Detect which cell encompasses the target text, then output its [X, Y] center coordinate. 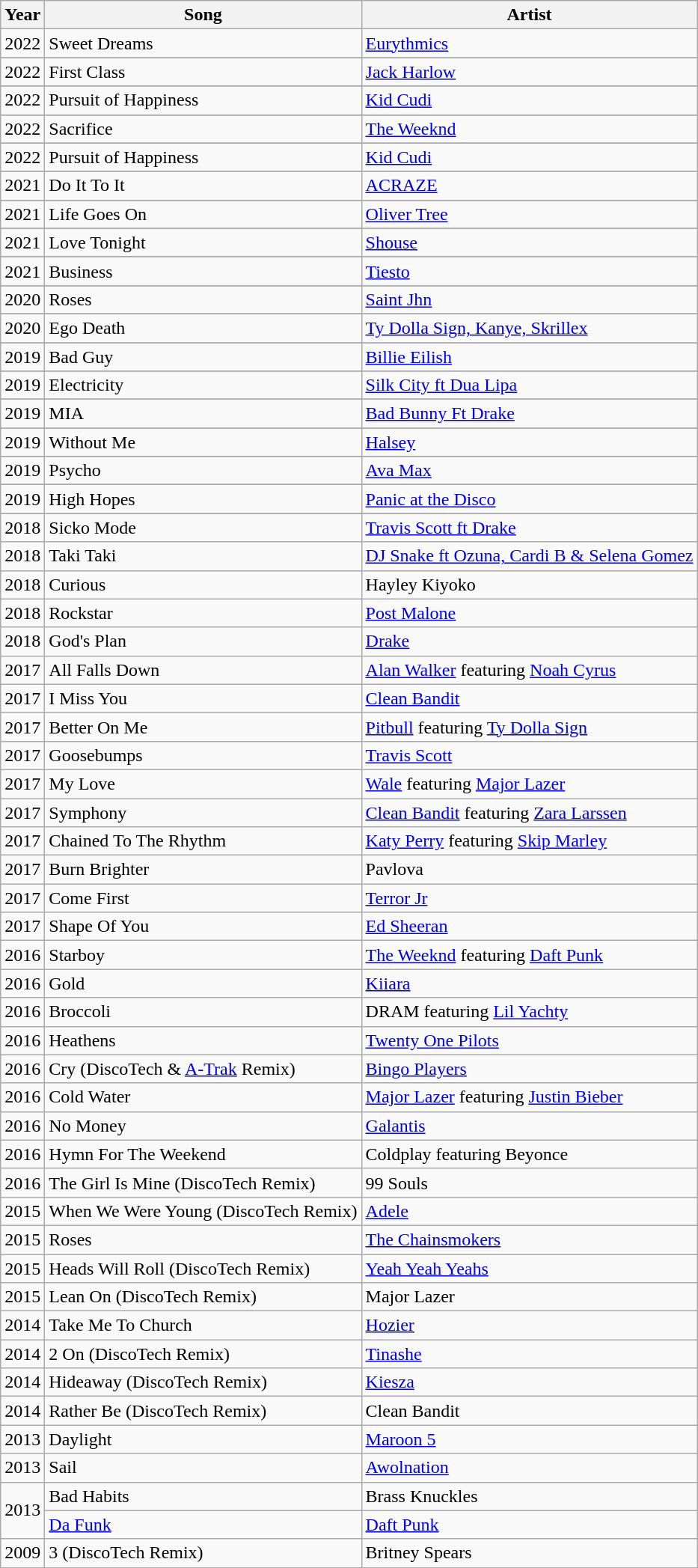
Travis Scott [530, 755]
99 Souls [530, 1183]
Eurythmics [530, 43]
Panic at the Disco [530, 499]
Chained To The Rhythm [203, 841]
Song [203, 15]
Halsey [530, 442]
Taki Taki [203, 556]
Come First [203, 898]
MIA [203, 414]
Artist [530, 15]
Sweet Dreams [203, 43]
Hayley Kiyoko [530, 585]
Awolnation [530, 1468]
Hozier [530, 1326]
Wale featuring Major Lazer [530, 784]
God's Plan [203, 641]
Brass Knuckles [530, 1496]
Tinashe [530, 1354]
DRAM featuring Lil Yachty [530, 1012]
Curious [203, 585]
Love Tonight [203, 242]
Major Lazer featuring Justin Bieber [530, 1097]
Sicko Mode [203, 528]
Terror Jr [530, 898]
No Money [203, 1126]
Year [22, 15]
Sail [203, 1468]
Major Lazer [530, 1297]
The Girl Is Mine (DiscoTech Remix) [203, 1183]
Do It To It [203, 186]
Clean Bandit featuring Zara Larssen [530, 812]
Ava Max [530, 471]
Psycho [203, 471]
Bad Habits [203, 1496]
ACRAZE [530, 186]
Cold Water [203, 1097]
Adele [530, 1211]
First Class [203, 72]
Twenty One Pilots [530, 1040]
Ty Dolla Sign, Kanye, Skrillex [530, 328]
Katy Perry featuring Skip Marley [530, 841]
High Hopes [203, 499]
Kiiara [530, 983]
Burn Brighter [203, 870]
3 (DiscoTech Remix) [203, 1553]
Kiesza [530, 1382]
Silk City ft Dua Lipa [530, 385]
Take Me To Church [203, 1326]
Lean On (DiscoTech Remix) [203, 1297]
Gold [203, 983]
All Falls Down [203, 670]
Maroon 5 [530, 1439]
Bad Bunny Ft Drake [530, 414]
Pavlova [530, 870]
Travis Scott ft Drake [530, 528]
Hymn For The Weekend [203, 1154]
Daylight [203, 1439]
Saint Jhn [530, 299]
Heads Will Roll (DiscoTech Remix) [203, 1269]
Without Me [203, 442]
2009 [22, 1553]
Better On Me [203, 727]
2 On (DiscoTech Remix) [203, 1354]
The Weeknd [530, 129]
Business [203, 271]
Symphony [203, 812]
Billie Eilish [530, 357]
Ego Death [203, 328]
Shouse [530, 242]
I Miss You [203, 698]
The Chainsmokers [530, 1239]
Ed Sheeran [530, 927]
My Love [203, 784]
Starboy [203, 955]
Yeah Yeah Yeahs [530, 1269]
Drake [530, 641]
Heathens [203, 1040]
Life Goes On [203, 214]
Rockstar [203, 613]
Bad Guy [203, 357]
Broccoli [203, 1012]
Rather Be (DiscoTech Remix) [203, 1411]
Coldplay featuring Beyonce [530, 1154]
Bingo Players [530, 1069]
Britney Spears [530, 1553]
Cry (DiscoTech & A-Trak Remix) [203, 1069]
Pitbull featuring Ty Dolla Sign [530, 727]
Tiesto [530, 271]
Daft Punk [530, 1525]
Da Funk [203, 1525]
When We Were Young (DiscoTech Remix) [203, 1211]
Jack Harlow [530, 72]
The Weeknd featuring Daft Punk [530, 955]
Galantis [530, 1126]
Sacrifice [203, 129]
Alan Walker featuring Noah Cyrus [530, 670]
Hideaway (DiscoTech Remix) [203, 1382]
Oliver Tree [530, 214]
Shape Of You [203, 927]
Post Malone [530, 613]
Goosebumps [203, 755]
DJ Snake ft Ozuna, Cardi B & Selena Gomez [530, 556]
Electricity [203, 385]
